Scan for the cell matching the given text and deliver its (X, Y) coordinate at center. 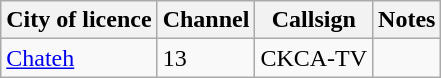
Callsign (314, 20)
Channel (206, 20)
13 (206, 58)
City of licence (79, 20)
CKCA-TV (314, 58)
Notes (407, 20)
Chateh (79, 58)
